Determine the [x, y] coordinate at the center of the cell enclosing the given text.  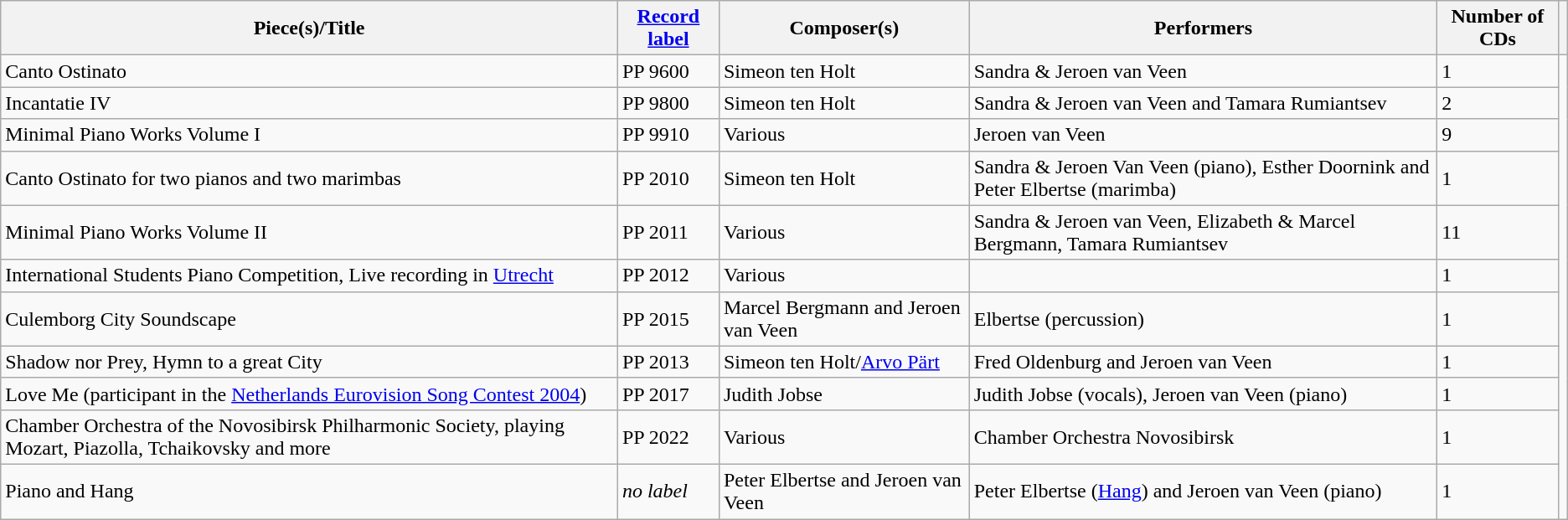
PP 9910 [668, 135]
9 [1498, 135]
Minimal Piano Works Volume II [310, 233]
Judith Jobse [844, 394]
no label [668, 491]
International Students Piano Competition, Live recording in Utrecht [310, 275]
PP 9800 [668, 103]
Culemborg City Soundscape [310, 318]
PP 2012 [668, 275]
Judith Jobse (vocals), Jeroen van Veen (piano) [1203, 394]
11 [1498, 233]
PP 2013 [668, 362]
Marcel Bergmann and Jeroen van Veen [844, 318]
Elbertse (percussion) [1203, 318]
PP 2010 [668, 178]
Canto Ostinato for two pianos and two marimbas [310, 178]
Piano and Hang [310, 491]
Sandra & Jeroen Van Veen (piano), Esther Doornink and Peter Elbertse (marimba) [1203, 178]
Incantatie IV [310, 103]
Sandra & Jeroen van Veen and Tamara Rumiantsev [1203, 103]
Shadow nor Prey, Hymn to a great City [310, 362]
Peter Elbertse (Hang) and Jeroen van Veen (piano) [1203, 491]
PP 2015 [668, 318]
Love Me (participant in the Netherlands Eurovision Song Contest 2004) [310, 394]
Jeroen van Veen [1203, 135]
PP 2011 [668, 233]
Piece(s)/Title [310, 28]
PP 9600 [668, 71]
Record label [668, 28]
Composer(s) [844, 28]
Sandra & Jeroen van Veen [1203, 71]
Chamber Orchestra Novosibirsk [1203, 437]
Minimal Piano Works Volume I [310, 135]
Sandra & Jeroen van Veen, Elizabeth & Marcel Bergmann, Tamara Rumiantsev [1203, 233]
Fred Oldenburg and Jeroen van Veen [1203, 362]
PP 2022 [668, 437]
Number of CDs [1498, 28]
2 [1498, 103]
Peter Elbertse and Jeroen van Veen [844, 491]
Chamber Orchestra of the Novosibirsk Philharmonic Society, playing Mozart, Piazolla, Tchaikovsky and more [310, 437]
Simeon ten Holt/Arvo Pärt [844, 362]
Performers [1203, 28]
Canto Ostinato [310, 71]
PP 2017 [668, 394]
